Determine the [X, Y] coordinate at the center of the cell enclosing the given text.  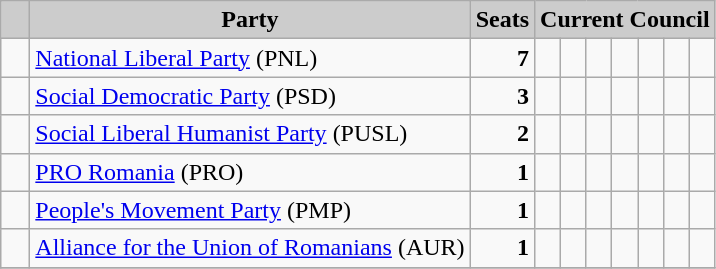
Social Liberal Humanist Party (PUSL) [250, 134]
National Liberal Party (PNL) [250, 58]
7 [502, 58]
3 [502, 96]
Seats [502, 20]
PRO Romania (PRO) [250, 172]
2 [502, 134]
Party [250, 20]
People's Movement Party (PMP) [250, 210]
Current Council [626, 20]
Social Democratic Party (PSD) [250, 96]
Alliance for the Union of Romanians (AUR) [250, 248]
